Search for the cell housing the specified text and yield its (x, y) center coordinate. 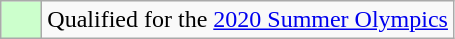
Qualified for the 2020 Summer Olympics (248, 20)
